Output the (x, y) coordinate of the center of the cell containing the given text.  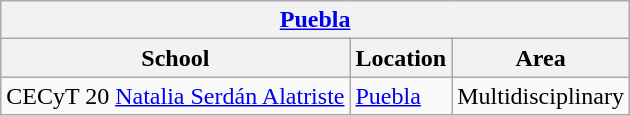
Area (541, 58)
School (176, 58)
CECyT 20 Natalia Serdán Alatriste (176, 96)
Multidisciplinary (541, 96)
Location (401, 58)
